Identify which cell holds the provided text, then report its [X, Y] central coordinate. 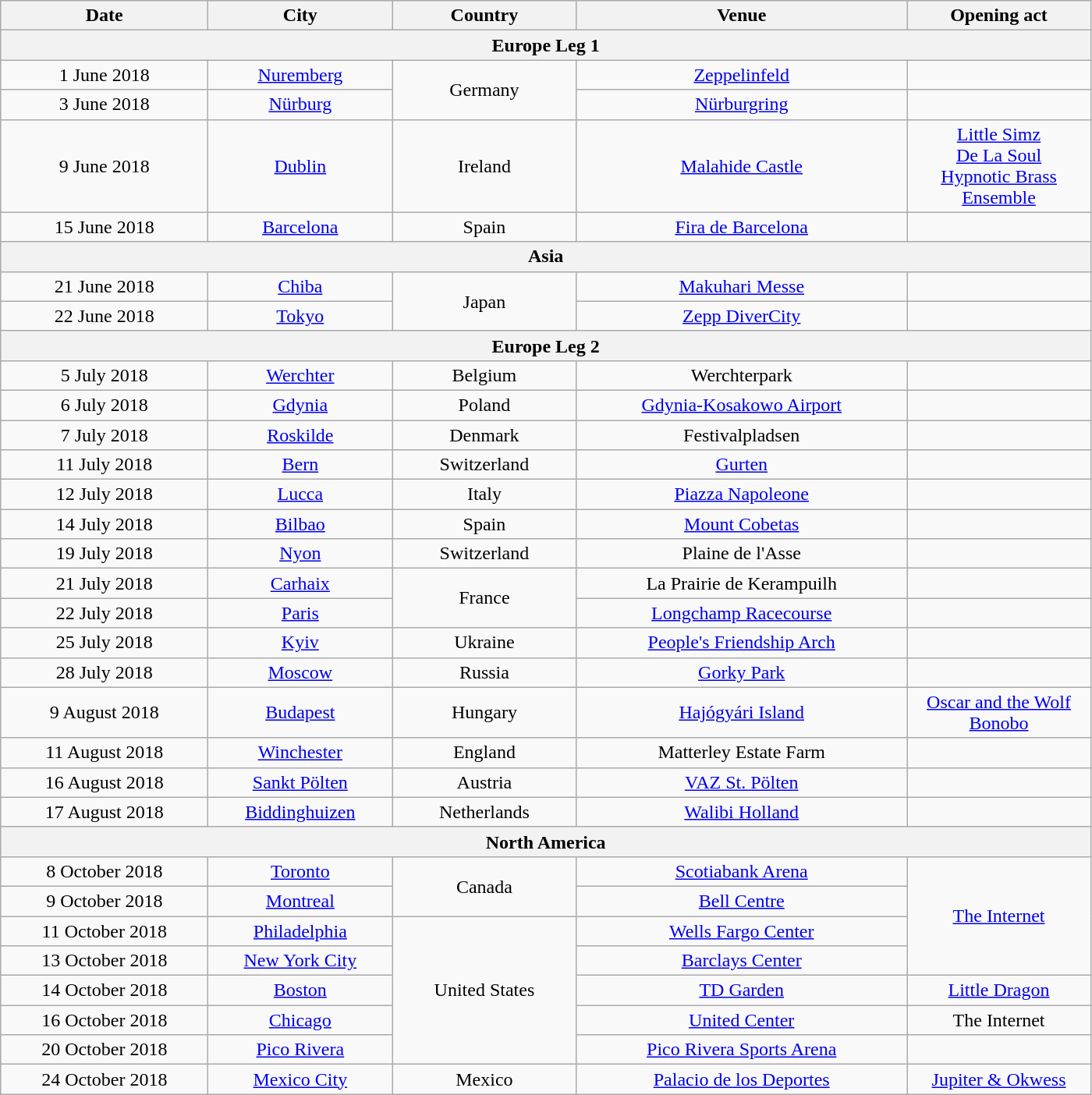
Nürburgring [742, 105]
Barcelona [300, 227]
20 October 2018 [105, 1050]
Nürburg [300, 105]
Date [105, 16]
Austria [484, 782]
Montreal [300, 901]
12 July 2018 [105, 494]
Jupiter & Okwess [998, 1079]
Pico Rivera Sports Arena [742, 1050]
Belgium [484, 375]
Sankt Pölten [300, 782]
Hungary [484, 713]
16 August 2018 [105, 782]
Zepp DiverCity [742, 316]
Oscar and the Wolf Bonobo [998, 713]
Malahide Castle [742, 165]
Boston [300, 990]
Mexico City [300, 1079]
United States [484, 990]
Gorky Park [742, 672]
Paris [300, 613]
TD Garden [742, 990]
5 July 2018 [105, 375]
28 July 2018 [105, 672]
Nyon [300, 554]
Lucca [300, 494]
France [484, 598]
Fira de Barcelona [742, 227]
VAZ St. Pölten [742, 782]
21 July 2018 [105, 583]
Kyiv [300, 643]
Wells Fargo Center [742, 930]
Chicago [300, 1020]
Germany [484, 90]
Festivalpladsen [742, 434]
Gdynia-Kosakowo Airport [742, 405]
Mount Cobetas [742, 524]
Pico Rivera [300, 1050]
Hajógyári Island [742, 713]
Denmark [484, 434]
Philadelphia [300, 930]
7 July 2018 [105, 434]
Asia [546, 257]
Walibi Holland [742, 812]
Gdynia [300, 405]
Makuhari Messe [742, 286]
11 August 2018 [105, 753]
England [484, 753]
Longchamp Racecourse [742, 613]
3 June 2018 [105, 105]
Dublin [300, 165]
Netherlands [484, 812]
Carhaix [300, 583]
13 October 2018 [105, 961]
Mexico [484, 1079]
Biddinghuizen [300, 812]
9 October 2018 [105, 901]
Toronto [300, 871]
14 July 2018 [105, 524]
Europe Leg 1 [546, 45]
La Prairie de Kerampuilh [742, 583]
Little Dragon [998, 990]
9 August 2018 [105, 713]
Werchter [300, 375]
22 July 2018 [105, 613]
11 October 2018 [105, 930]
Palacio de los Deportes [742, 1079]
Italy [484, 494]
Werchterpark [742, 375]
17 August 2018 [105, 812]
Bell Centre [742, 901]
14 October 2018 [105, 990]
Poland [484, 405]
Plaine de l'Asse [742, 554]
Moscow [300, 672]
Winchester [300, 753]
Chiba [300, 286]
City [300, 16]
16 October 2018 [105, 1020]
6 July 2018 [105, 405]
22 June 2018 [105, 316]
People's Friendship Arch [742, 643]
Nuremberg [300, 75]
Gurten [742, 465]
Country [484, 16]
Bern [300, 465]
Budapest [300, 713]
Little Simz De La Soul Hypnotic Brass Ensemble [998, 165]
North America [546, 842]
Ireland [484, 165]
8 October 2018 [105, 871]
1 June 2018 [105, 75]
Piazza Napoleone [742, 494]
Tokyo [300, 316]
25 July 2018 [105, 643]
Canada [484, 886]
24 October 2018 [105, 1079]
Zeppelinfeld [742, 75]
Russia [484, 672]
Scotiabank Arena [742, 871]
New York City [300, 961]
Europe Leg 2 [546, 346]
Roskilde [300, 434]
Matterley Estate Farm [742, 753]
Ukraine [484, 643]
21 June 2018 [105, 286]
11 July 2018 [105, 465]
Bilbao [300, 524]
19 July 2018 [105, 554]
Japan [484, 301]
United Center [742, 1020]
Opening act [998, 16]
Barclays Center [742, 961]
15 June 2018 [105, 227]
9 June 2018 [105, 165]
Venue [742, 16]
